Identify which cell holds the provided text, then report its (x, y) central coordinate. 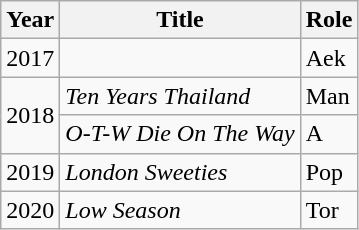
Low Season (180, 210)
2017 (30, 58)
O-T-W Die On The Way (180, 134)
Title (180, 20)
Year (30, 20)
Pop (329, 172)
2018 (30, 115)
Role (329, 20)
A (329, 134)
Tor (329, 210)
Man (329, 96)
Ten Years Thailand (180, 96)
2020 (30, 210)
2019 (30, 172)
Aek (329, 58)
London Sweeties (180, 172)
